Locate the cell with the specified text and output its (x, y) center coordinate. 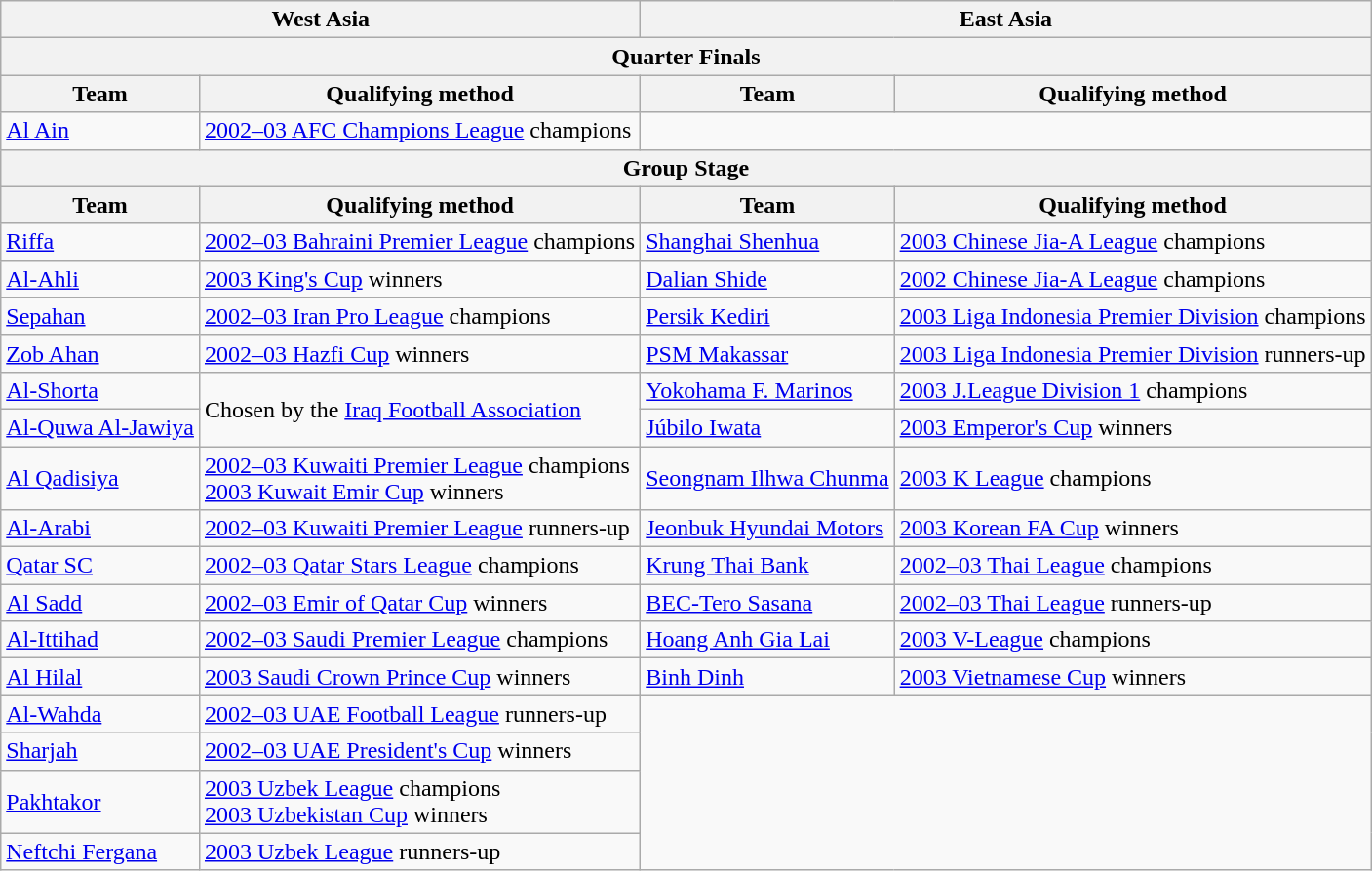
Júbilo Iwata (767, 427)
2003 Uzbek League runners-up (419, 851)
Al Ain (100, 131)
2002–03 Kuwaiti Premier League champions2003 Kuwait Emir Cup winners (419, 478)
2003 Vietnamese Cup winners (1133, 677)
2003 Emperor's Cup winners (1133, 427)
Al-Quwa Al-Jawiya (100, 427)
2003 Liga Indonesia Premier Division runners-up (1133, 353)
Jeonbuk Hyundai Motors (767, 529)
2003 Liga Indonesia Premier Division champions (1133, 316)
2003 Korean FA Cup winners (1133, 529)
2002–03 Thai League champions (1133, 566)
2002–03 UAE President's Cup winners (419, 751)
2002–03 Iran Pro League champions (419, 316)
Quarter Finals (686, 57)
Al-Shorta (100, 390)
2003 Uzbek League champions2003 Uzbekistan Cup winners (419, 802)
Sharjah (100, 751)
2002–03 Kuwaiti Premier League runners-up (419, 529)
2003 V-League champions (1133, 640)
Krung Thai Bank (767, 566)
2003 J.League Division 1 champions (1133, 390)
West Asia (321, 20)
BEC-Tero Sasana (767, 603)
Pakhtakor (100, 802)
PSM Makassar (767, 353)
Dalian Shide (767, 279)
2002–03 UAE Football League runners-up (419, 714)
2002–03 Saudi Premier League champions (419, 640)
Zob Ahan (100, 353)
Al Qadisiya (100, 478)
Seongnam Ilhwa Chunma (767, 478)
2002–03 AFC Champions League champions (419, 131)
Yokohama F. Marinos (767, 390)
2002 Chinese Jia-A League champions (1133, 279)
Al-Arabi (100, 529)
2003 King's Cup winners (419, 279)
Hoang Anh Gia Lai (767, 640)
Al-Wahda (100, 714)
2003 Chinese Jia-A League champions (1133, 242)
Sepahan (100, 316)
2002–03 Qatar Stars League champions (419, 566)
Persik Kediri (767, 316)
Chosen by the Iraq Football Association (419, 409)
Shanghai Shenhua (767, 242)
Al-Ittihad (100, 640)
Qatar SC (100, 566)
Binh Dinh (767, 677)
Group Stage (686, 168)
2002–03 Hazfi Cup winners (419, 353)
2003 Saudi Crown Prince Cup winners (419, 677)
2003 K League champions (1133, 478)
East Asia (1006, 20)
Riffa (100, 242)
2002–03 Emir of Qatar Cup winners (419, 603)
2002–03 Bahraini Premier League champions (419, 242)
Al Sadd (100, 603)
2002–03 Thai League runners-up (1133, 603)
Al-Ahli (100, 279)
Al Hilal (100, 677)
Neftchi Fergana (100, 851)
